Identify which cell holds the provided text, then report its [x, y] central coordinate. 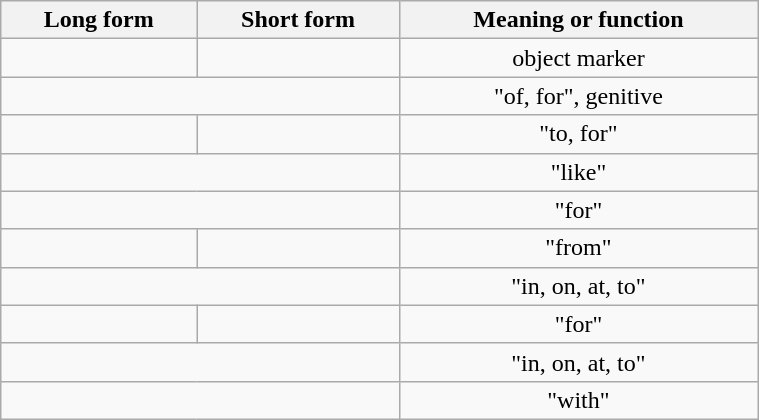
"to, for" [578, 134]
"like" [578, 172]
Meaning or function [578, 20]
"with" [578, 400]
Long form [99, 20]
Short form [298, 20]
"from" [578, 248]
"of, for", genitive [578, 96]
object marker [578, 58]
